Provide the [x, y] coordinate of the cell's center where the given text is located.  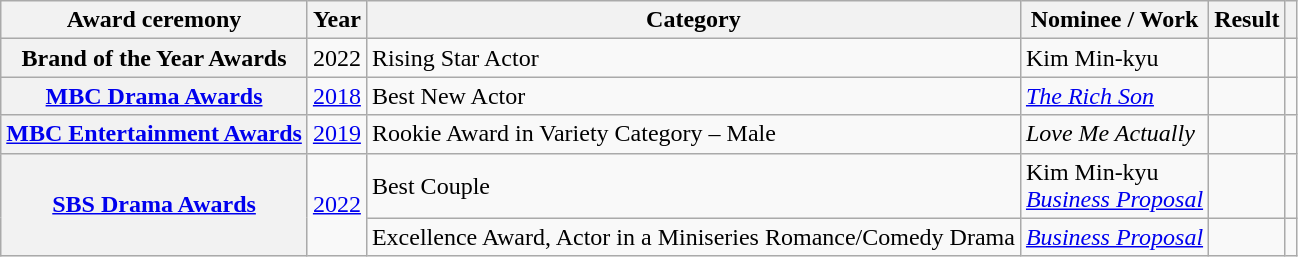
Best Couple [693, 186]
Excellence Award, Actor in a Miniseries Romance/Comedy Drama [693, 237]
MBC Drama Awards [154, 96]
Category [693, 20]
Best New Actor [693, 96]
Award ceremony [154, 20]
Nominee / Work [1114, 20]
Love Me Actually [1114, 134]
Rookie Award in Variety Category – Male [693, 134]
The Rich Son [1114, 96]
Year [336, 20]
Business Proposal [1114, 237]
2019 [336, 134]
Kim Min-kyu [1114, 58]
Kim Min-kyu Business Proposal [1114, 186]
Rising Star Actor [693, 58]
SBS Drama Awards [154, 204]
Result [1247, 20]
MBC Entertainment Awards [154, 134]
Brand of the Year Awards [154, 58]
2018 [336, 96]
